Extract the [x, y] coordinate from the center of the cell holding the provided text.  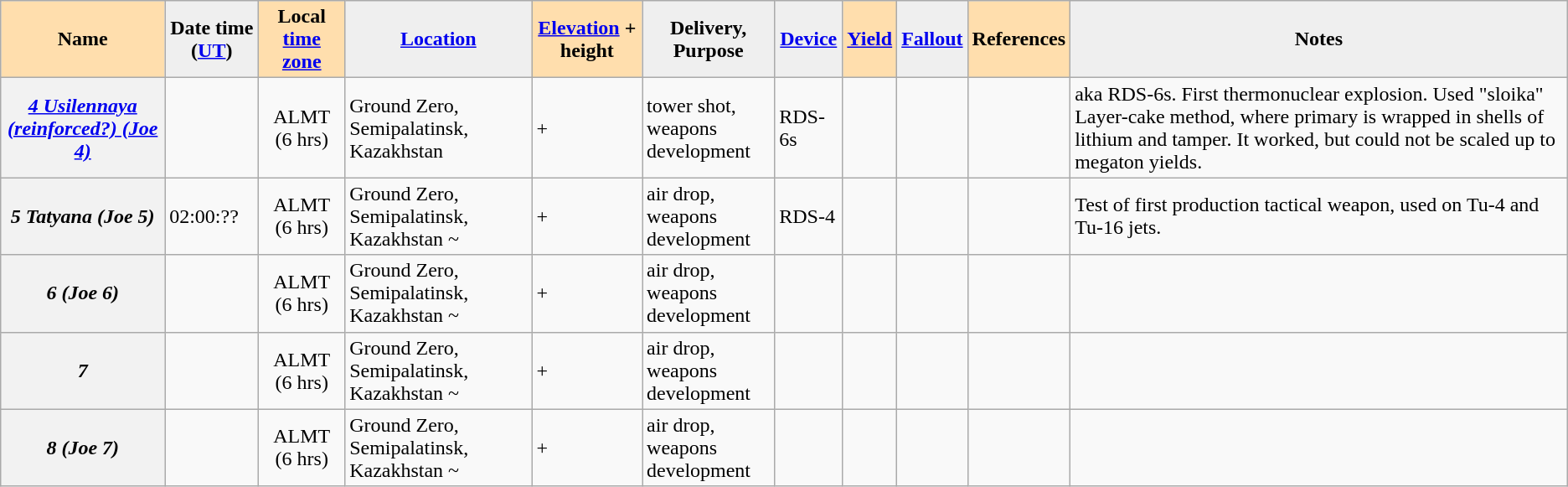
Device [809, 39]
8 (Joe 7) [83, 448]
4 Usilennaya (reinforced?) (Joe 4) [83, 127]
Location [439, 39]
Ground Zero, Semipalatinsk, Kazakhstan [439, 127]
Notes [1319, 39]
References [1019, 39]
Elevation + height [586, 39]
7 [83, 370]
Name [83, 39]
Test of first production tactical weapon, used on Tu-4 and Tu-16 jets. [1319, 216]
RDS-6s [809, 127]
Local time zone [302, 39]
RDS-4 [809, 216]
tower shot,weapons development [709, 127]
6 (Joe 6) [83, 293]
Delivery, Purpose [709, 39]
Date time (UT) [212, 39]
5 Tatyana (Joe 5) [83, 216]
Fallout [932, 39]
Yield [869, 39]
02:00:?? [212, 216]
